Find where the given text appears and provide that cell's center as [X, Y] coordinate. 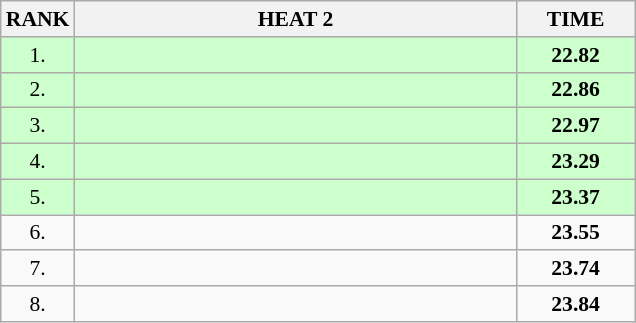
23.29 [576, 162]
23.84 [576, 304]
22.97 [576, 126]
TIME [576, 19]
RANK [38, 19]
1. [38, 55]
23.55 [576, 233]
22.82 [576, 55]
8. [38, 304]
2. [38, 90]
HEAT 2 [295, 19]
5. [38, 197]
23.37 [576, 197]
7. [38, 269]
4. [38, 162]
22.86 [576, 90]
3. [38, 126]
6. [38, 233]
23.74 [576, 269]
